Search for the cell housing the specified text and yield its (x, y) center coordinate. 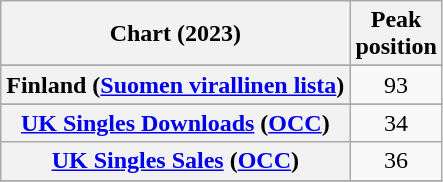
Peakposition (396, 34)
Finland (Suomen virallinen lista) (176, 85)
36 (396, 161)
UK Singles Downloads (OCC) (176, 123)
34 (396, 123)
Chart (2023) (176, 34)
93 (396, 85)
UK Singles Sales (OCC) (176, 161)
